Detect which cell encompasses the target text, then output its [X, Y] center coordinate. 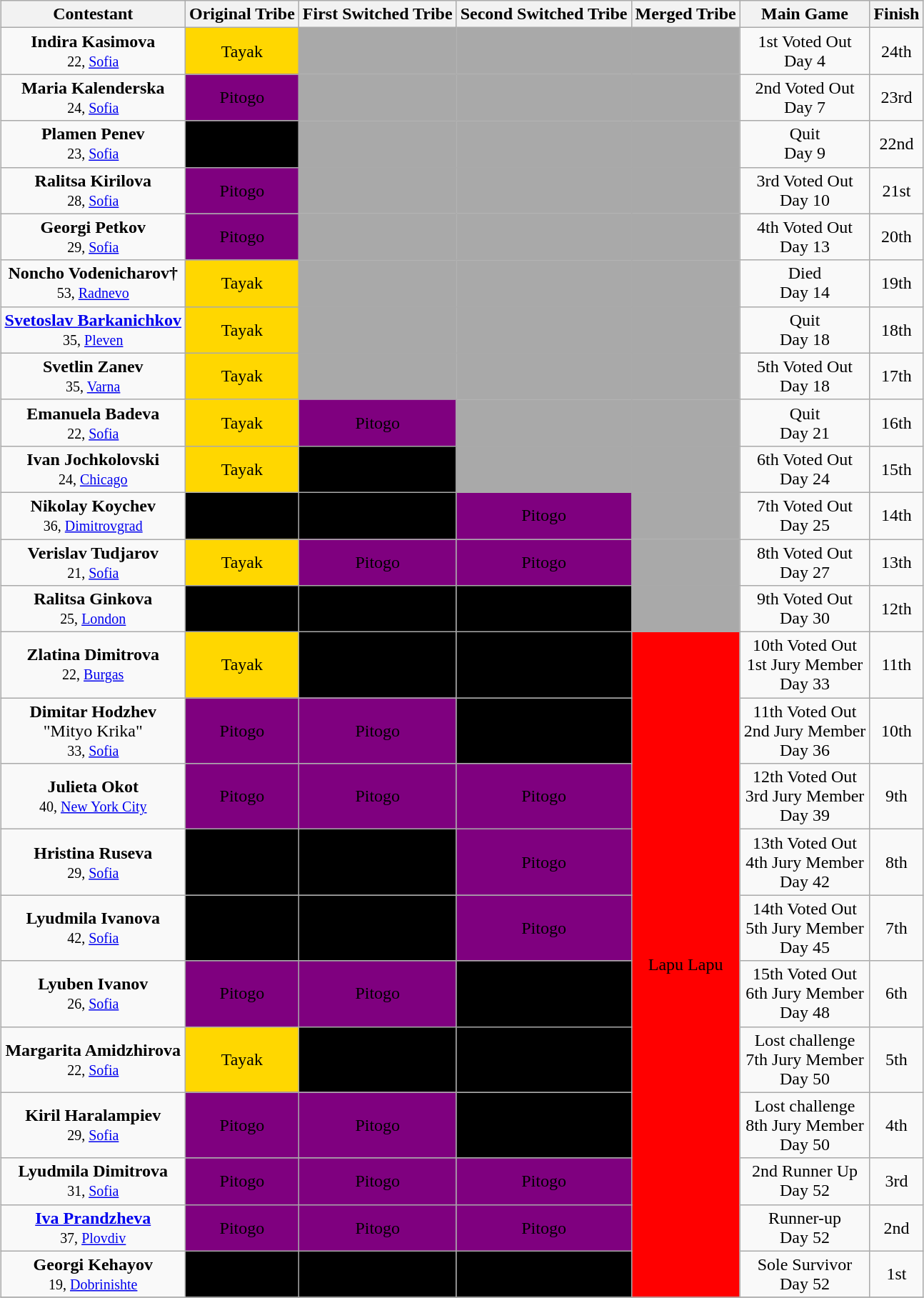
Georgi Petkov29, Sofia [93, 237]
6th [897, 994]
12th [897, 609]
21st [897, 190]
24th [897, 51]
11th [897, 665]
23rd [897, 97]
2nd Voted OutDay 7 [805, 97]
Zlatina Dimitrova22, Burgas [93, 665]
QuitDay 9 [805, 144]
4th [897, 1125]
Nikolay Koychev36, Dimitrovgrad [93, 516]
2nd Runner UpDay 52 [805, 1182]
18th [897, 330]
2nd [897, 1227]
Ralitsa Ginkova25, London [93, 609]
22nd [897, 144]
Svetoslav Barkanichkov35, Pleven [93, 330]
10th Voted Out1st Jury MemberDay 33 [805, 665]
Emanuela Badeva22, Sofia [93, 423]
Margarita Amidzhirova22, Sofia [93, 1059]
Iva Prandzheva37, Plovdiv [93, 1227]
Lyudmila Dimitrova31, Sofia [93, 1182]
7th Voted OutDay 25 [805, 516]
Finish [897, 14]
4th Voted OutDay 13 [805, 237]
QuitDay 21 [805, 423]
Lapu Lapu [686, 965]
17th [897, 376]
3rd [897, 1182]
Julieta Okot40, New York City [93, 797]
8th [897, 862]
Maria Kalenderska24, Sofia [93, 97]
Noncho Vodenicharov†53, Radnevo [93, 283]
Hristina Ruseva29, Sofia [93, 862]
13th Voted Out4th Jury MemberDay 42 [805, 862]
9th [897, 797]
15th Voted Out6th Jury MemberDay 48 [805, 994]
7th [897, 928]
DiedDay 14 [805, 283]
5th Voted OutDay 18 [805, 376]
20th [897, 237]
Runner-upDay 52 [805, 1227]
Lyuben Ivanov26, Sofia [93, 994]
Dimitar Hodzhev"Mityo Krika"33, Sofia [93, 731]
Verislav Tudjarov21, Sofia [93, 561]
Kiril Haralampiev29, Sofia [93, 1125]
9th Voted OutDay 30 [805, 609]
16th [897, 423]
11th Voted Out2nd Jury MemberDay 36 [805, 731]
12th Voted Out3rd Jury MemberDay 39 [805, 797]
15th [897, 469]
Indira Kasimova22, Sofia [93, 51]
Original Tribe [241, 14]
Main Game [805, 14]
Lost challenge7th Jury MemberDay 50 [805, 1059]
Merged Tribe [686, 14]
Ivan Jochkolovski24, Chicago [93, 469]
First Switched Tribe [377, 14]
Georgi Kehayov19, Dobrinishte [93, 1274]
14th [897, 516]
1st [897, 1274]
3rd Voted OutDay 10 [805, 190]
QuitDay 18 [805, 330]
14th Voted Out5th Jury MemberDay 45 [805, 928]
Ralitsa Kirilova28, Sofia [93, 190]
19th [897, 283]
Lost challenge8th Jury MemberDay 50 [805, 1125]
13th [897, 561]
Lyudmila Ivanova42, Sofia [93, 928]
10th [897, 731]
1st Voted OutDay 4 [805, 51]
Second Switched Tribe [544, 14]
Sole SurvivorDay 52 [805, 1274]
Plamen Penev23, Sofia [93, 144]
5th [897, 1059]
8th Voted OutDay 27 [805, 561]
Svetlin Zanev35, Varna [93, 376]
Contestant [93, 14]
6th Voted OutDay 24 [805, 469]
